Locate the cell with the specified text and output its [x, y] center coordinate. 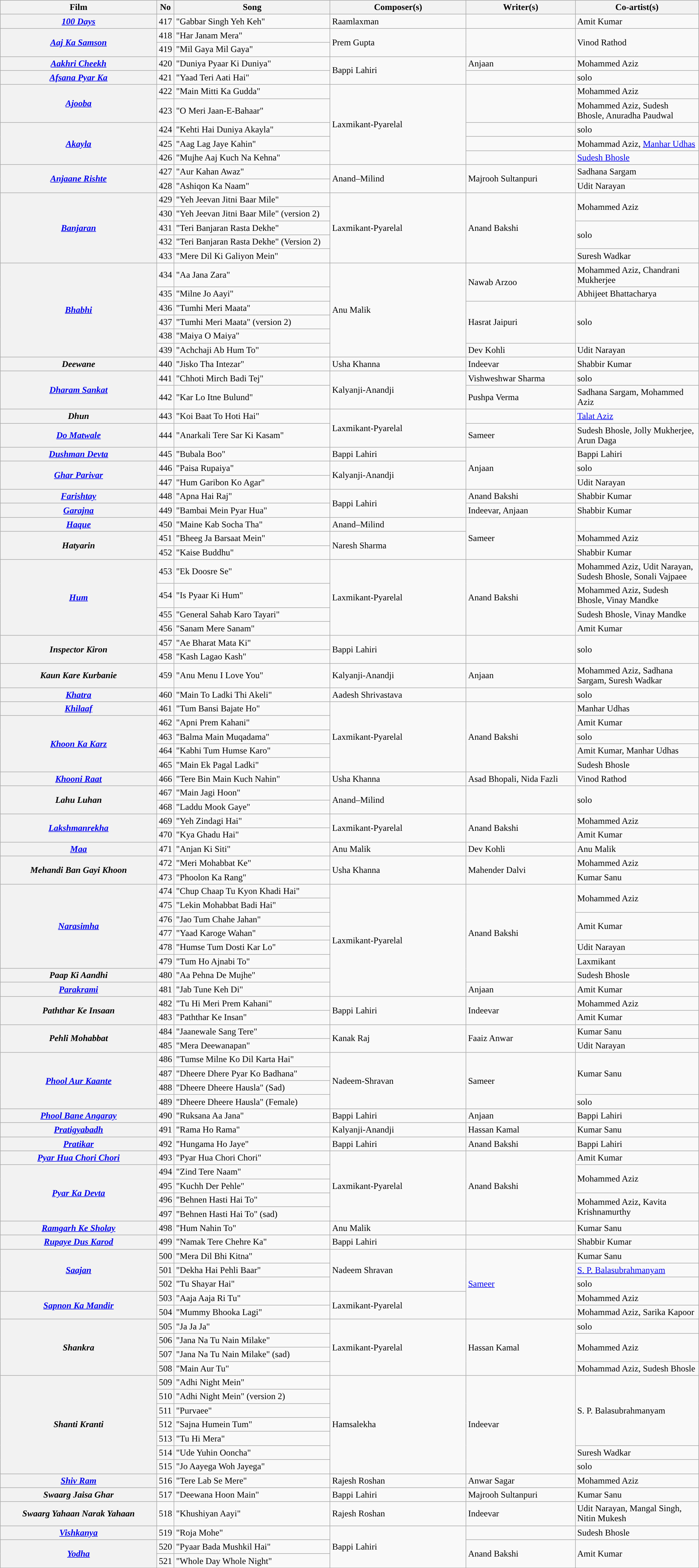
Inspector Kiron [79, 649]
"Lekin Mohabbat Badi Hai" [252, 905]
Parakrami [79, 989]
"Jaanewale Sang Tere" [252, 1031]
"Behnen Hasti Hai To" (sad) [252, 1214]
521 [165, 1561]
458 [165, 656]
434 [165, 275]
"Purvaee" [252, 1411]
Anwar Sagar [521, 1481]
"Zind Tere Naam" [252, 1172]
Mohammed Aziz, Udit Narayan, Sudesh Bhosle, Sonali Vajpaee [637, 572]
437 [165, 322]
"Adhi Night Mein" [252, 1383]
"Apna Hai Raj" [252, 496]
Aaj Ka Samson [79, 42]
"Kuchh Der Pehle" [252, 1186]
"Main To Ladki Thi Akeli" [252, 694]
517 [165, 1495]
449 [165, 510]
493 [165, 1158]
"Ashiqon Ka Naam" [252, 185]
Raamlaxman [398, 21]
"Chup Chaap Tu Kyon Khadi Hai" [252, 891]
Mohammed Aziz, Sudesh Bhosle, Anuradha Paudwal [637, 111]
"Anarkali Tere Sar Ki Kasam" [252, 435]
505 [165, 1326]
"Tu Hi Mera" [252, 1439]
"Humse Tum Dosti Kar Lo" [252, 947]
"Anu Menu I Love You" [252, 676]
Afsana Pyar Ka [79, 77]
472 [165, 863]
Maa [79, 849]
Do Matwale [79, 435]
"Aa Jana Zara" [252, 275]
448 [165, 496]
100 Days [79, 21]
509 [165, 1383]
Talat Aziz [637, 416]
"Ude Yuhin Ooncha" [252, 1453]
Sudesh Bhosle, Jolly Mukherjee, Arun Daga [637, 435]
"Main Jagi Hoon" [252, 793]
"Hum Garibon Ko Agar" [252, 482]
"Tum Bansi Bajate Ho" [252, 709]
"Sanam Mere Sanam" [252, 628]
421 [165, 77]
No [165, 7]
446 [165, 468]
Prem Gupta [398, 42]
"Phoolon Ka Rang" [252, 877]
"Bubala Boo" [252, 454]
420 [165, 63]
"General Sahab Karo Tayari" [252, 614]
463 [165, 737]
Aadesh Shrivastava [398, 694]
Mehandi Ban Gayi Khoon [79, 870]
Pyar Hua Chori Chori [79, 1158]
"Ja Ja Ja" [252, 1326]
"Is Pyaar Ki Hum" [252, 595]
"Aa Pehna De Mujhe" [252, 975]
440 [165, 364]
424 [165, 129]
441 [165, 378]
492 [165, 1144]
482 [165, 1003]
"Tumhi Meri Maata" (version 2) [252, 322]
Farishtay [79, 496]
Sadhana Sargam, Mohammed Aziz [637, 397]
"Kehti Hai Duniya Akayla" [252, 129]
Garajna [79, 510]
"O Meri Jaan-E-Bahaar" [252, 111]
453 [165, 572]
Dhun [79, 416]
Mohammed Aziz, Sudesh Bhosle, Vinay Mandke [637, 595]
485 [165, 1045]
450 [165, 524]
"Mere Dil Ki Galiyon Mein" [252, 256]
499 [165, 1242]
506 [165, 1340]
Ajooba [79, 103]
Vishkanya [79, 1533]
"Teri Banjaran Rasta Dekhe" (Version 2) [252, 242]
"Dheere Dhere Pyar Ko Badhana" [252, 1073]
"Milne Jo Aayi" [252, 294]
"Maiya O Maiya" [252, 336]
488 [165, 1087]
504 [165, 1312]
Sudesh Bhosle, Vinay Mandke [637, 614]
479 [165, 961]
461 [165, 709]
417 [165, 21]
501 [165, 1270]
Dushman Devta [79, 454]
483 [165, 1017]
"Jo Aayega Woh Jayega" [252, 1467]
"Mil Gaya Mil Gaya" [252, 49]
"Yeh Jeevan Jitni Baar Mile" (version 2) [252, 214]
Paap Ki Aandhi [79, 975]
"Bambai Mein Pyar Hua" [252, 510]
"Khushiyan Aayi" [252, 1513]
Kanak Raj [398, 1038]
470 [165, 835]
457 [165, 642]
Akayla [79, 143]
Shankra [79, 1347]
Swaarg Jaisa Ghar [79, 1495]
454 [165, 595]
439 [165, 350]
459 [165, 676]
"Tere Lab Se Mere" [252, 1481]
Dharam Sankat [79, 390]
507 [165, 1354]
442 [165, 397]
"Maine Kab Socha Tha" [252, 524]
491 [165, 1130]
Laxmikant [637, 961]
475 [165, 905]
Mahender Dalvi [521, 870]
Naresh Sharma [398, 545]
514 [165, 1453]
512 [165, 1425]
428 [165, 185]
456 [165, 628]
Khatra [79, 694]
"Pyaar Bada Mushkil Hai" [252, 1547]
"Mera Deewanapan" [252, 1045]
473 [165, 877]
"Gabbar Singh Yeh Keh" [252, 21]
477 [165, 933]
Mohammed Aziz, Chandrani Mukherjee [637, 275]
"Tumse Milne Ko Dil Karta Hai" [252, 1059]
467 [165, 793]
"Kar Lo Itne Bulund" [252, 397]
Shanti Kranti [79, 1425]
Paththar Ke Insaan [79, 1010]
508 [165, 1368]
429 [165, 200]
487 [165, 1073]
Mohammad Aziz, Manhar Udhas [637, 143]
Pehli Mohabbat [79, 1038]
Khooni Raat [79, 779]
"Main Aur Tu" [252, 1368]
"Kash Lagao Kash" [252, 656]
"Mummy Bhooka Lagi" [252, 1312]
Faaiz Anwar [521, 1038]
495 [165, 1186]
"Paththar Ke Insan" [252, 1017]
497 [165, 1214]
"Yeh Zindagi Hai" [252, 821]
Nadeem Shravan [398, 1270]
"Tu Hi Meri Prem Kahani" [252, 1003]
"Balma Main Muqadama" [252, 737]
515 [165, 1467]
Anjaane Rishte [79, 178]
465 [165, 765]
"Main Mitti Ka Gudda" [252, 91]
Song [252, 7]
496 [165, 1200]
Yodha [79, 1554]
Composer(s) [398, 7]
"Aag Lag Jaye Kahin" [252, 143]
474 [165, 891]
Udit Narayan, Mangal Singh, Nitin Mukesh [637, 1513]
"Chhoti Mirch Badi Tej" [252, 378]
480 [165, 975]
462 [165, 723]
419 [165, 49]
"Dekha Hai Pehli Baar" [252, 1270]
"Kya Ghadu Hai" [252, 835]
425 [165, 143]
468 [165, 807]
"Tere Bin Main Kuch Nahin" [252, 779]
455 [165, 614]
452 [165, 552]
518 [165, 1513]
Hamsalekha [398, 1425]
Narasimha [79, 926]
466 [165, 779]
464 [165, 751]
"Behnen Hasti Hai To" [252, 1200]
Ramgarh Ke Sholay [79, 1228]
"Jao Tum Chahe Jahan" [252, 919]
"Aur Kahan Awaz" [252, 171]
"Aaja Aaja Ri Tu" [252, 1298]
Abhijeet Bhattacharya [637, 294]
"Jab Tune Keh Di" [252, 989]
444 [165, 435]
Banjaran [79, 228]
484 [165, 1031]
519 [165, 1533]
Deewane [79, 364]
Kaun Kare Kurbanie [79, 676]
Pushpa Verma [521, 397]
"Yeh Jeevan Jitni Baar Mile" [252, 200]
"Hum Nahin To" [252, 1228]
"Meri Mohabbat Ke" [252, 863]
418 [165, 35]
431 [165, 228]
490 [165, 1116]
486 [165, 1059]
"Whole Day Whole Night" [252, 1561]
502 [165, 1284]
"Anjan Ki Siti" [252, 849]
430 [165, 214]
Mohammad Aziz, Sarika Kapoor [637, 1312]
Bhabhi [79, 310]
Hum [79, 597]
Lahu Luhan [79, 800]
"Duniya Pyaar Ki Duniya" [252, 63]
"Ek Doosre Se" [252, 572]
"Main Ek Pagal Ladki" [252, 765]
500 [165, 1256]
471 [165, 849]
"Hungama Ho Jaye" [252, 1144]
Indeevar, Anjaan [521, 510]
"Ruksana Aa Jana" [252, 1116]
503 [165, 1298]
Co-artist(s) [637, 7]
Amit Kumar, Manhar Udhas [637, 751]
Nadeem-Shravan [398, 1080]
513 [165, 1439]
460 [165, 694]
Asad Bhopali, Nida Fazli [521, 779]
Sadhana Sargam [637, 171]
Hatyarin [79, 545]
445 [165, 454]
498 [165, 1228]
432 [165, 242]
"Tum Ho Ajnabi To" [252, 961]
510 [165, 1397]
"Dheere Dheere Hausla" (Female) [252, 1102]
"Tu Shayar Hai" [252, 1284]
511 [165, 1411]
"Paisa Rupaiya" [252, 468]
Phool Aur Kaante [79, 1080]
"Yaad Teri Aati Hai" [252, 77]
"Yaad Karoge Wahan" [252, 933]
422 [165, 91]
"Sajna Humein Tum" [252, 1425]
Vishweshwar Sharma [521, 378]
"Ae Bharat Mata Ki" [252, 642]
"Roja Mohe" [252, 1533]
Pratigyabadh [79, 1130]
Saajan [79, 1270]
"Jana Na Tu Nain Milake" (sad) [252, 1354]
"Deewana Hoon Main" [252, 1495]
"Apni Prem Kahani" [252, 723]
"Har Janam Mera" [252, 35]
Khilaaf [79, 709]
"Dheere Dheere Hausla" (Sad) [252, 1087]
"Namak Tere Chehre Ka" [252, 1242]
Pyar Ka Devta [79, 1193]
Manhar Udhas [637, 709]
Rupaye Dus Karod [79, 1242]
Hasrat Jaipuri [521, 322]
"Kabhi Tum Humse Karo" [252, 751]
"Jisko Tha Intezar" [252, 364]
Lakshmanrekha [79, 828]
494 [165, 1172]
"Adhi Night Mein" (version 2) [252, 1397]
520 [165, 1547]
"Mera Dil Bhi Kitna" [252, 1256]
"Pyar Hua Chori Chori" [252, 1158]
Aakhri Cheekh [79, 63]
469 [165, 821]
Swaarg Yahaan Narak Yahaan [79, 1513]
478 [165, 947]
Ghar Parivar [79, 475]
443 [165, 416]
489 [165, 1102]
Sapnon Ka Mandir [79, 1305]
"Rama Ho Rama" [252, 1130]
476 [165, 919]
Shiv Ram [79, 1481]
516 [165, 1481]
"Koi Baat To Hoti Hai" [252, 416]
Mohammed Aziz, Kavita Krishnamurthy [637, 1207]
"Achchaji Ab Hum To" [252, 350]
"Mujhe Aaj Kuch Na Kehna" [252, 157]
"Teri Banjaran Rasta Dekhe" [252, 228]
451 [165, 538]
426 [165, 157]
"Jana Na Tu Nain Milake" [252, 1340]
Writer(s) [521, 7]
Pratikar [79, 1144]
"Tumhi Meri Maata" [252, 308]
"Kaise Buddhu" [252, 552]
427 [165, 171]
Mohammed Aziz, Sadhana Sargam, Suresh Wadkar [637, 676]
433 [165, 256]
Mohammad Aziz, Sudesh Bhosle [637, 1368]
"Laddu Mook Gaye" [252, 807]
Khoon Ka Karz [79, 744]
435 [165, 294]
"Bheeg Ja Barsaat Mein" [252, 538]
436 [165, 308]
438 [165, 336]
423 [165, 111]
447 [165, 482]
Haque [79, 524]
Nawab Arzoo [521, 282]
Phool Bane Angaray [79, 1116]
481 [165, 989]
Film [79, 7]
